Output the [X, Y] coordinate of the center of the cell containing the given text.  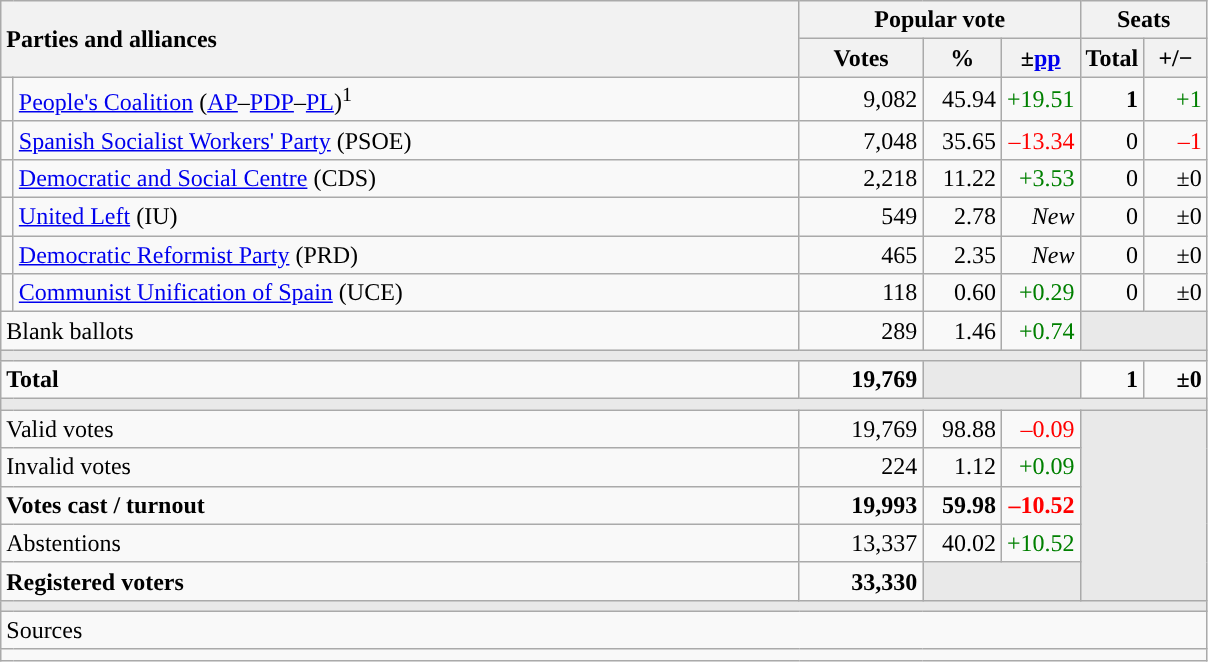
11.22 [962, 178]
465 [861, 255]
2.35 [962, 255]
Communist Unification of Spain (UCE) [406, 293]
40.02 [962, 543]
Spanish Socialist Workers' Party (PSOE) [406, 140]
–13.34 [1040, 140]
1.12 [962, 467]
±pp [1040, 58]
35.65 [962, 140]
United Left (IU) [406, 217]
+3.53 [1040, 178]
Blank ballots [400, 331]
% [962, 58]
Valid votes [400, 429]
45.94 [962, 100]
Democratic Reformist Party (PRD) [406, 255]
Popular vote [940, 20]
289 [861, 331]
Sources [604, 630]
People's Coalition (AP–PDP–PL)1 [406, 100]
1.46 [962, 331]
Invalid votes [400, 467]
+/− [1176, 58]
549 [861, 217]
Votes cast / turnout [400, 505]
0.60 [962, 293]
9,082 [861, 100]
+0.09 [1040, 467]
224 [861, 467]
Parties and alliances [400, 39]
+1 [1176, 100]
7,048 [861, 140]
2,218 [861, 178]
118 [861, 293]
Registered voters [400, 581]
13,337 [861, 543]
Votes [861, 58]
33,330 [861, 581]
–0.09 [1040, 429]
+19.51 [1040, 100]
+0.29 [1040, 293]
Abstentions [400, 543]
19,993 [861, 505]
Seats [1144, 20]
–10.52 [1040, 505]
2.78 [962, 217]
Democratic and Social Centre (CDS) [406, 178]
–1 [1176, 140]
+10.52 [1040, 543]
+0.74 [1040, 331]
59.98 [962, 505]
98.88 [962, 429]
